Pinpoint the cell where the given text exists, returning its [x, y] midpoint coordinate. 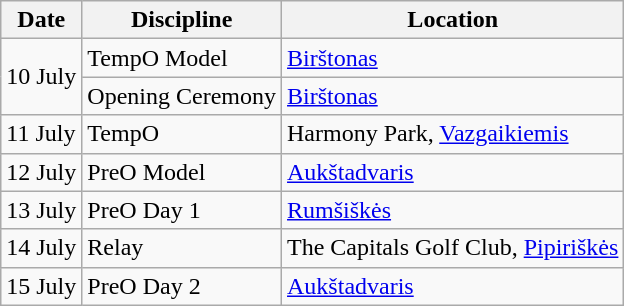
Rumšiškės [453, 210]
11 July [42, 134]
PreO Day 1 [182, 210]
Location [453, 20]
12 July [42, 172]
15 July [42, 286]
13 July [42, 210]
Opening Ceremony [182, 96]
TempO [182, 134]
PreO Day 2 [182, 286]
14 July [42, 248]
The Capitals Golf Club, Pipiriškės [453, 248]
Date [42, 20]
Discipline [182, 20]
Relay [182, 248]
TempO Model [182, 58]
10 July [42, 77]
Harmony Park, Vazgaikiemis [453, 134]
PreO Model [182, 172]
